For the text-containing cell, return its midpoint in [x, y] coordinate format. 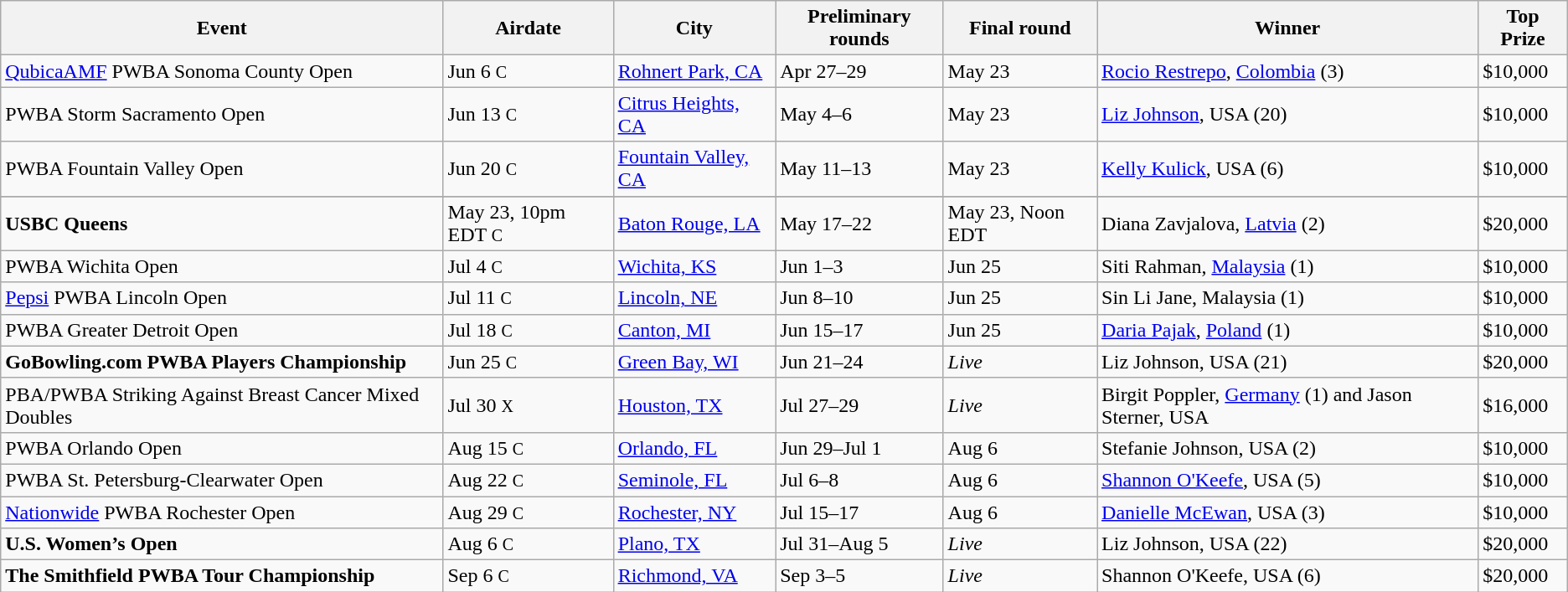
QubicaAMF PWBA Sonoma County Open [222, 71]
Shannon O'Keefe, USA (5) [1288, 480]
Liz Johnson, USA (20) [1288, 114]
$16,000 [1523, 405]
Jul 11 C [528, 298]
Wichita, KS [694, 266]
Green Bay, WI [694, 362]
PWBA Greater Detroit Open [222, 330]
Jul 6–8 [859, 480]
Jul 30 X [528, 405]
Siti Rahman, Malaysia (1) [1288, 266]
PWBA Storm Sacramento Open [222, 114]
May 23, 10pm EDT C [528, 223]
May 4–6 [859, 114]
Liz Johnson, USA (21) [1288, 362]
Kelly Kulick, USA (6) [1288, 169]
May 17–22 [859, 223]
The Smithfield PWBA Tour Championship [222, 576]
Jun 8–10 [859, 298]
PWBA Orlando Open [222, 448]
PWBA St. Petersburg-Clearwater Open [222, 480]
Jun 6 C [528, 71]
Jul 4 C [528, 266]
Rocio Restrepo, Colombia (3) [1288, 71]
Liz Johnson, USA (22) [1288, 544]
PWBA Wichita Open [222, 266]
Canton, MI [694, 330]
Top Prize [1523, 28]
City [694, 28]
Nationwide PWBA Rochester Open [222, 512]
PBA/PWBA Striking Against Breast Cancer Mixed Doubles [222, 405]
Apr 27–29 [859, 71]
Daria Pajak, Poland (1) [1288, 330]
Jun 13 C [528, 114]
Orlando, FL [694, 448]
Fountain Valley, CA [694, 169]
Airdate [528, 28]
Sep 3–5 [859, 576]
Jul 31–Aug 5 [859, 544]
Jun 29–Jul 1 [859, 448]
Preliminary rounds [859, 28]
Aug 6 C [528, 544]
Final round [1020, 28]
Jun 25 C [528, 362]
Jul 15–17 [859, 512]
Jun 21–24 [859, 362]
May 11–13 [859, 169]
Jun 15–17 [859, 330]
Sep 6 C [528, 576]
Citrus Heights, CA [694, 114]
Diana Zavjalova, Latvia (2) [1288, 223]
Rochester, NY [694, 512]
Sin Li Jane, Malaysia (1) [1288, 298]
Stefanie Johnson, USA (2) [1288, 448]
Houston, TX [694, 405]
Event [222, 28]
Plano, TX [694, 544]
Seminole, FL [694, 480]
Jul 27–29 [859, 405]
Birgit Poppler, Germany (1) and Jason Sterner, USA [1288, 405]
Danielle McEwan, USA (3) [1288, 512]
USBC Queens [222, 223]
U.S. Women’s Open [222, 544]
Pepsi PWBA Lincoln Open [222, 298]
Richmond, VA [694, 576]
Jun 20 C [528, 169]
Aug 22 C [528, 480]
Winner [1288, 28]
GoBowling.com PWBA Players Championship [222, 362]
Lincoln, NE [694, 298]
Baton Rouge, LA [694, 223]
Jul 18 C [528, 330]
Shannon O'Keefe, USA (6) [1288, 576]
Aug 29 C [528, 512]
Aug 15 C [528, 448]
Rohnert Park, CA [694, 71]
PWBA Fountain Valley Open [222, 169]
Jun 1–3 [859, 266]
May 23, Noon EDT [1020, 223]
